Pinpoint the cell where the given text exists, returning its [X, Y] midpoint coordinate. 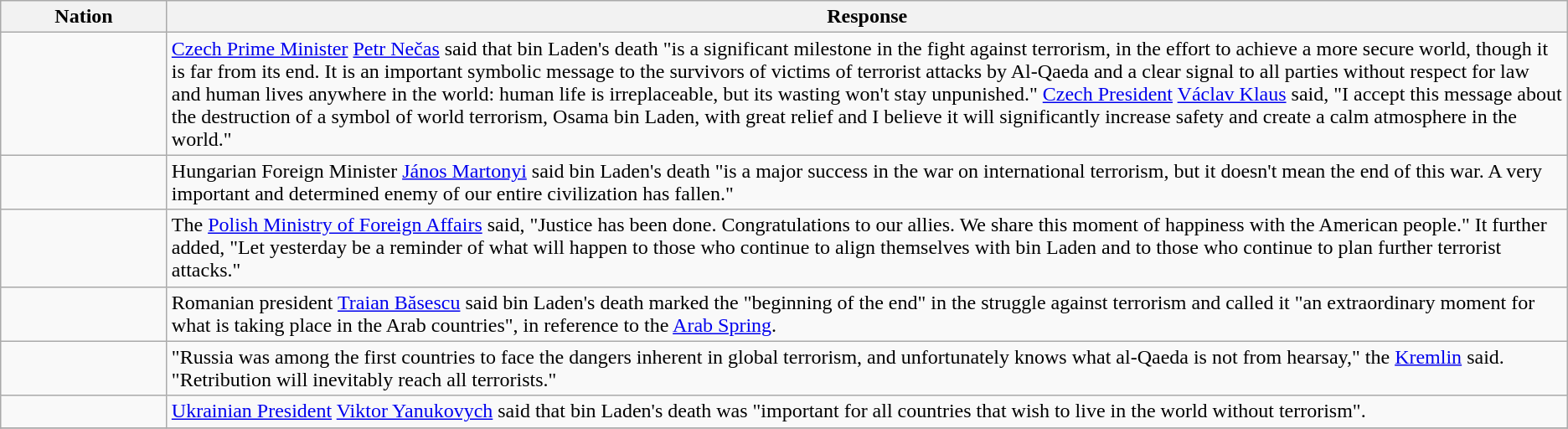
Nation [84, 17]
Response [867, 17]
Ukrainian President Viktor Yanukovych said that bin Laden's death was "important for all countries that wish to live in the world without terrorism". [867, 411]
